For the text-containing cell, return its midpoint in [X, Y] coordinate format. 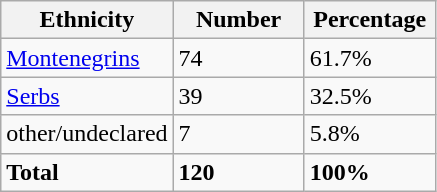
Ethnicity [87, 20]
Montenegrins [87, 58]
5.8% [370, 134]
61.7% [370, 58]
Percentage [370, 20]
7 [238, 134]
Total [87, 172]
120 [238, 172]
74 [238, 58]
Number [238, 20]
32.5% [370, 96]
100% [370, 172]
other/undeclared [87, 134]
39 [238, 96]
Serbs [87, 96]
